Provide the (X, Y) coordinate of the cell's center where the given text is located.  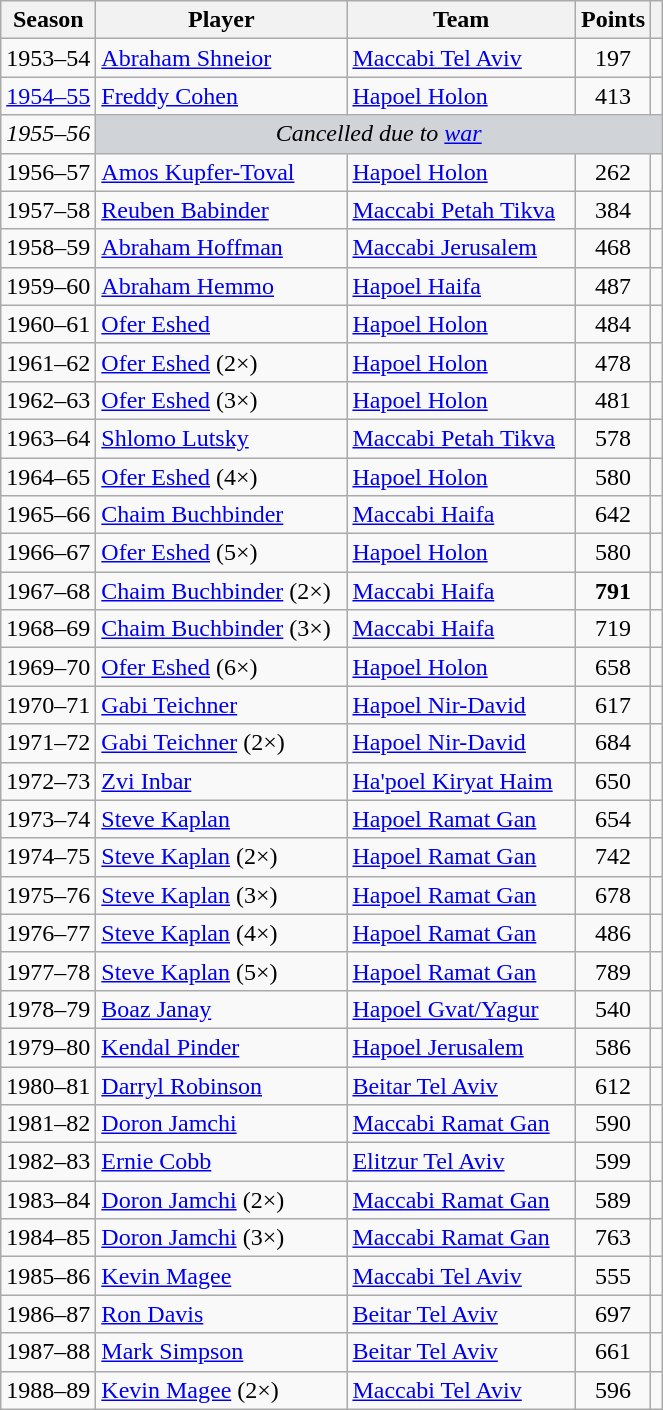
Ofer Eshed (6×) (222, 667)
1986–87 (48, 1314)
684 (612, 743)
1987–88 (48, 1352)
1962–63 (48, 400)
742 (612, 857)
1972–73 (48, 781)
Darryl Robinson (222, 1085)
678 (612, 895)
Cancelled due to war (379, 134)
Steve Kaplan (2×) (222, 857)
Hapoel Jerusalem (462, 1047)
468 (612, 248)
1974–75 (48, 857)
654 (612, 819)
1965–66 (48, 515)
Ofer Eshed (4×) (222, 477)
Steve Kaplan (4×) (222, 933)
Player (222, 20)
1954–55 (48, 96)
Abraham Shneior (222, 58)
1981–82 (48, 1124)
Team (462, 20)
1970–71 (48, 705)
1959–60 (48, 286)
590 (612, 1124)
484 (612, 324)
Chaim Buchbinder (222, 515)
Points (612, 20)
1955–56 (48, 134)
Ha'poel Kiryat Haim (462, 781)
1983–84 (48, 1200)
658 (612, 667)
661 (612, 1352)
1975–76 (48, 895)
1953–54 (48, 58)
791 (612, 591)
486 (612, 933)
Abraham Hoffman (222, 248)
Ofer Eshed (222, 324)
384 (612, 210)
Hapoel Gvat/Yagur (462, 1009)
Amos Kupfer-Toval (222, 172)
Ernie Cobb (222, 1162)
1964–65 (48, 477)
Chaim Buchbinder (3×) (222, 629)
Ofer Eshed (5×) (222, 553)
Kevin Magee (222, 1276)
Doron Jamchi (2×) (222, 1200)
789 (612, 971)
Zvi Inbar (222, 781)
Reuben Babinder (222, 210)
697 (612, 1314)
Kevin Magee (2×) (222, 1390)
Gabi Teichner (222, 705)
Gabi Teichner (2×) (222, 743)
589 (612, 1200)
262 (612, 172)
1971–72 (48, 743)
Ron Davis (222, 1314)
596 (612, 1390)
Ofer Eshed (3×) (222, 400)
719 (612, 629)
Mark Simpson (222, 1352)
763 (612, 1238)
Chaim Buchbinder (2×) (222, 591)
Steve Kaplan (222, 819)
650 (612, 781)
487 (612, 286)
Boaz Janay (222, 1009)
Steve Kaplan (5×) (222, 971)
1968–69 (48, 629)
Hapoel Haifa (462, 286)
Maccabi Jerusalem (462, 248)
1966–67 (48, 553)
Kendal Pinder (222, 1047)
1967–68 (48, 591)
Doron Jamchi (222, 1124)
Abraham Hemmo (222, 286)
1960–61 (48, 324)
1988–89 (48, 1390)
Shlomo Lutsky (222, 438)
Season (48, 20)
1976–77 (48, 933)
642 (612, 515)
1980–81 (48, 1085)
1963–64 (48, 438)
1982–83 (48, 1162)
1957–58 (48, 210)
617 (612, 705)
1973–74 (48, 819)
1961–62 (48, 362)
586 (612, 1047)
197 (612, 58)
Freddy Cohen (222, 96)
540 (612, 1009)
Steve Kaplan (3×) (222, 895)
599 (612, 1162)
Elitzur Tel Aviv (462, 1162)
612 (612, 1085)
1984–85 (48, 1238)
Ofer Eshed (2×) (222, 362)
1969–70 (48, 667)
413 (612, 96)
1978–79 (48, 1009)
1977–78 (48, 971)
578 (612, 438)
555 (612, 1276)
Doron Jamchi (3×) (222, 1238)
1985–86 (48, 1276)
1956–57 (48, 172)
478 (612, 362)
481 (612, 400)
1979–80 (48, 1047)
1958–59 (48, 248)
